Detect which cell encompasses the target text, then output its (X, Y) center coordinate. 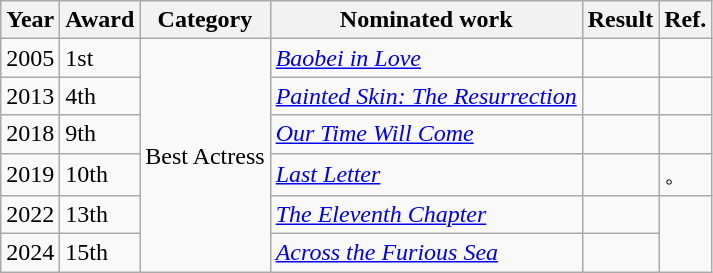
Last Letter (426, 174)
13th (100, 215)
The Eleventh Chapter (426, 215)
2005 (30, 58)
Best Actress (205, 156)
10th (100, 174)
Result (620, 20)
2018 (30, 134)
2013 (30, 96)
15th (100, 253)
Ref. (686, 20)
Category (205, 20)
9th (100, 134)
2022 (30, 215)
。 (686, 174)
Painted Skin: The Resurrection (426, 96)
2024 (30, 253)
1st (100, 58)
Baobei in Love (426, 58)
Nominated work (426, 20)
Award (100, 20)
Across the Furious Sea (426, 253)
4th (100, 96)
Year (30, 20)
Our Time Will Come (426, 134)
2019 (30, 174)
